Identify which cell holds the provided text, then report its [X, Y] central coordinate. 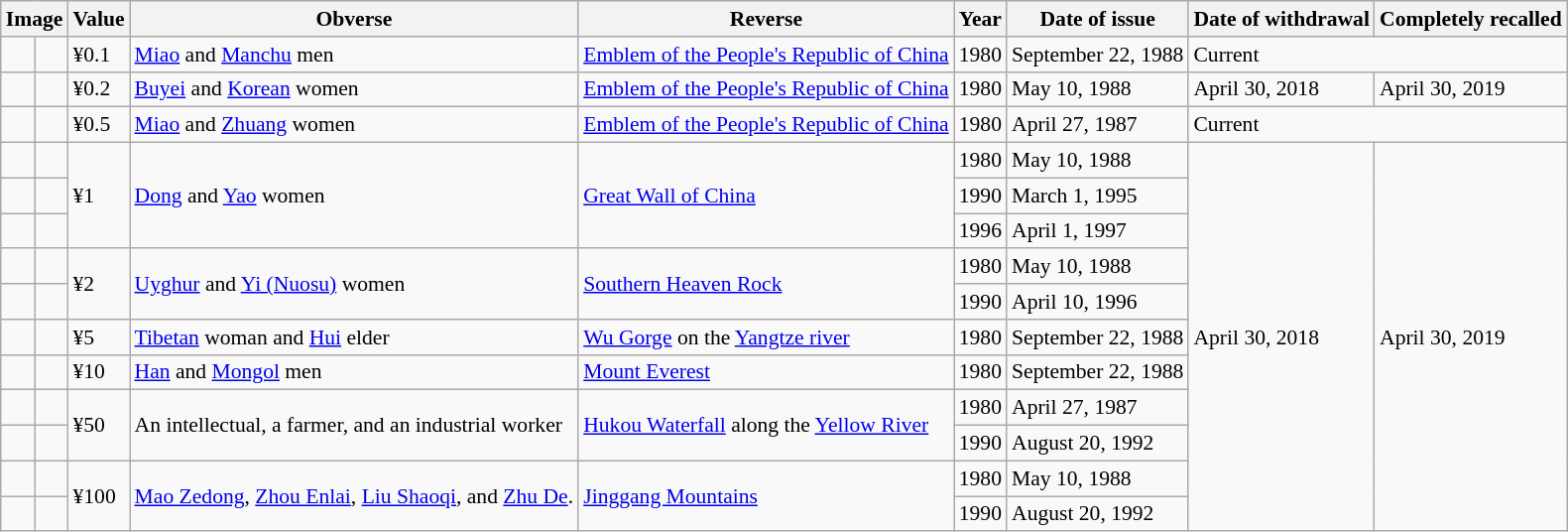
Mount Everest [766, 372]
¥10 [98, 372]
Obverse [355, 19]
An intellectual, a farmer, and an industrial worker [355, 425]
Uyghur and Yi (Nuosu) women [355, 284]
Buyei and Korean women [355, 89]
¥5 [98, 337]
¥0.5 [98, 125]
¥0.2 [98, 89]
April 1, 1997 [1097, 231]
Date of withdrawal [1281, 19]
Great Wall of China [766, 197]
Year [980, 19]
1996 [980, 231]
Hukou Waterfall along the Yellow River [766, 425]
Value [98, 19]
Dong and Yao women [355, 197]
Southern Heaven Rock [766, 284]
¥2 [98, 284]
Image [35, 19]
Wu Gorge on the Yangtze river [766, 337]
¥50 [98, 425]
¥0.1 [98, 55]
Mao Zedong, Zhou Enlai, Liu Shaoqi, and Zhu De. [355, 496]
Reverse [766, 19]
Miao and Zhuang women [355, 125]
Date of issue [1097, 19]
Jinggang Mountains [766, 496]
¥1 [98, 197]
April 10, 1996 [1097, 302]
Completely recalled [1471, 19]
¥100 [98, 496]
Tibetan woman and Hui elder [355, 337]
Miao and Manchu men [355, 55]
March 1, 1995 [1097, 196]
Han and Mongol men [355, 372]
